From the cell containing the given text, extract its center point as (x, y) coordinate. 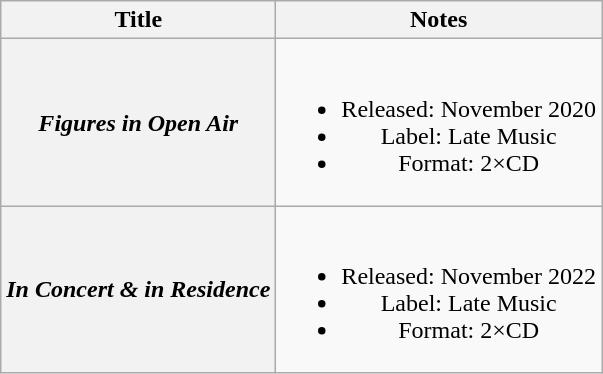
Released: November 2020Label: Late MusicFormat: 2×CD (439, 122)
Notes (439, 20)
Title (138, 20)
In Concert & in Residence (138, 290)
Figures in Open Air (138, 122)
Released: November 2022Label: Late MusicFormat: 2×CD (439, 290)
